Find where the given text appears and provide that cell's center as [X, Y] coordinate. 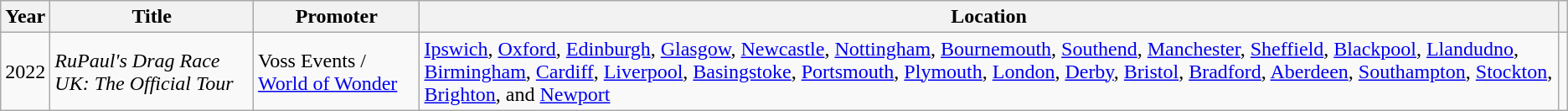
Voss Events / World of Wonder [337, 71]
Year [25, 17]
RuPaul's Drag Race UK: The Official Tour [152, 71]
Title [152, 17]
Promoter [337, 17]
Location [988, 17]
2022 [25, 71]
